Locate the cell with the specified text and output its [X, Y] center coordinate. 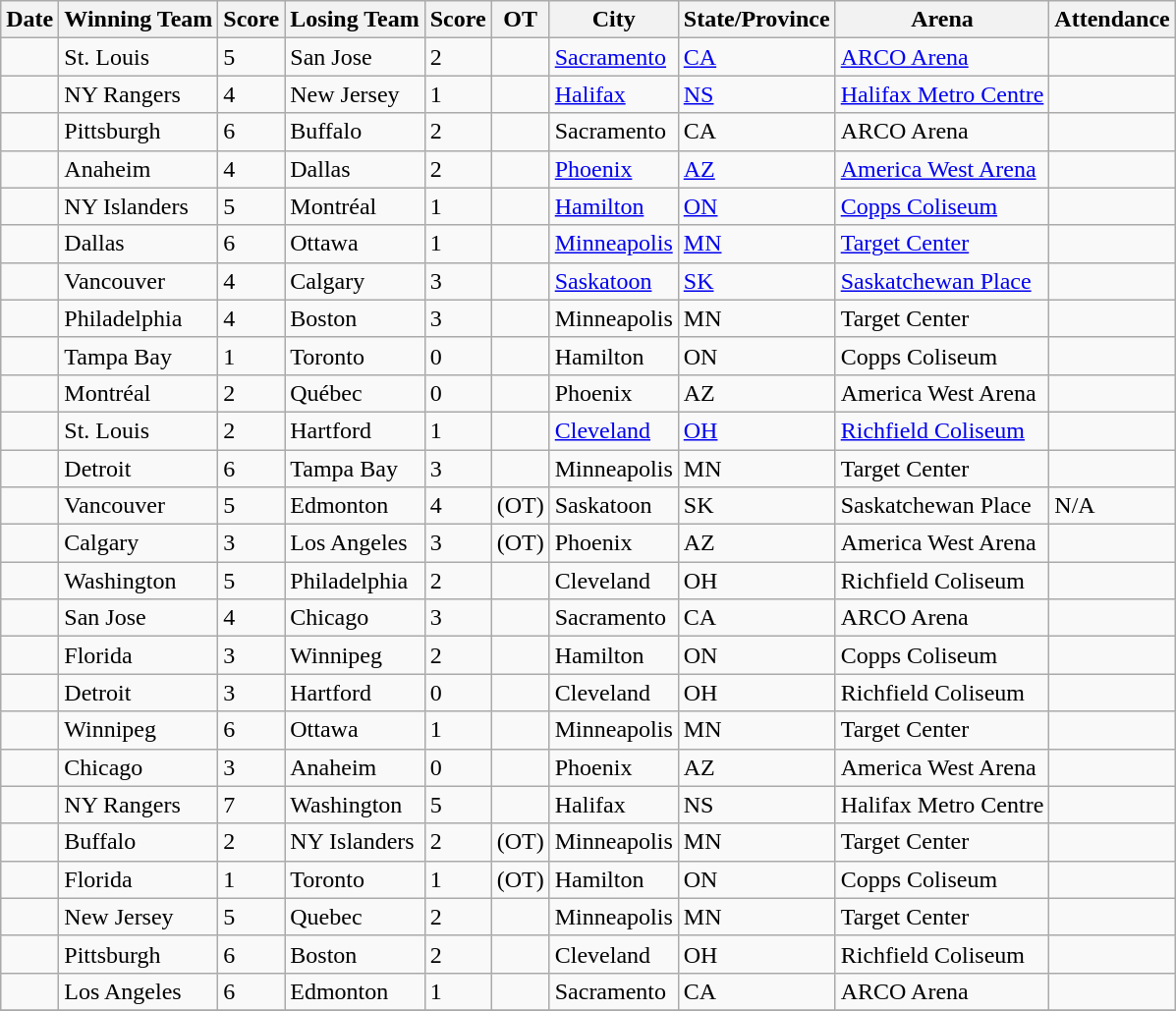
State/Province [756, 20]
Québec [355, 393]
Arena [942, 20]
Date [29, 20]
Winning Team [139, 20]
N/A [1112, 506]
7 [252, 805]
Quebec [355, 917]
Losing Team [355, 20]
OT [521, 20]
Attendance [1112, 20]
City [613, 20]
